Find where the given text appears and provide that cell's center as (X, Y) coordinate. 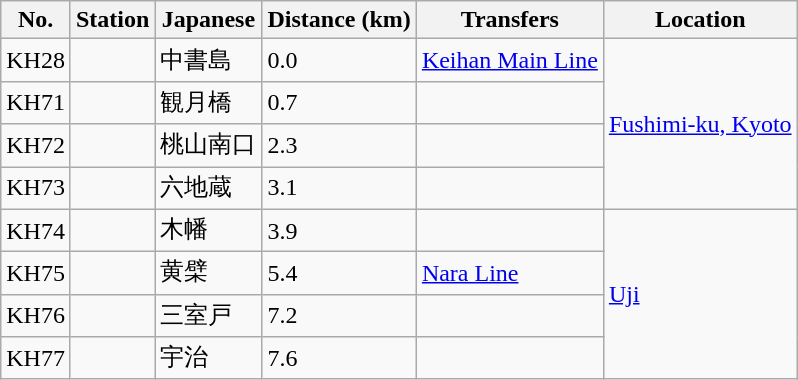
7.6 (339, 358)
7.2 (339, 316)
Japanese (208, 20)
2.3 (339, 146)
KH76 (36, 316)
Uji (700, 294)
黄檗 (208, 274)
KH77 (36, 358)
3.1 (339, 188)
0.7 (339, 102)
KH28 (36, 60)
KH71 (36, 102)
Keihan Main Line (510, 60)
Transfers (510, 20)
No. (36, 20)
Fushimi-ku, Kyoto (700, 124)
観月橋 (208, 102)
KH72 (36, 146)
Station (112, 20)
KH74 (36, 230)
桃山南口 (208, 146)
KH73 (36, 188)
3.9 (339, 230)
木幡 (208, 230)
Location (700, 20)
宇治 (208, 358)
5.4 (339, 274)
0.0 (339, 60)
Nara Line (510, 274)
Distance (km) (339, 20)
KH75 (36, 274)
六地蔵 (208, 188)
三室戸 (208, 316)
中書島 (208, 60)
